Provide the [X, Y] coordinate of the cell's center where the given text is located.  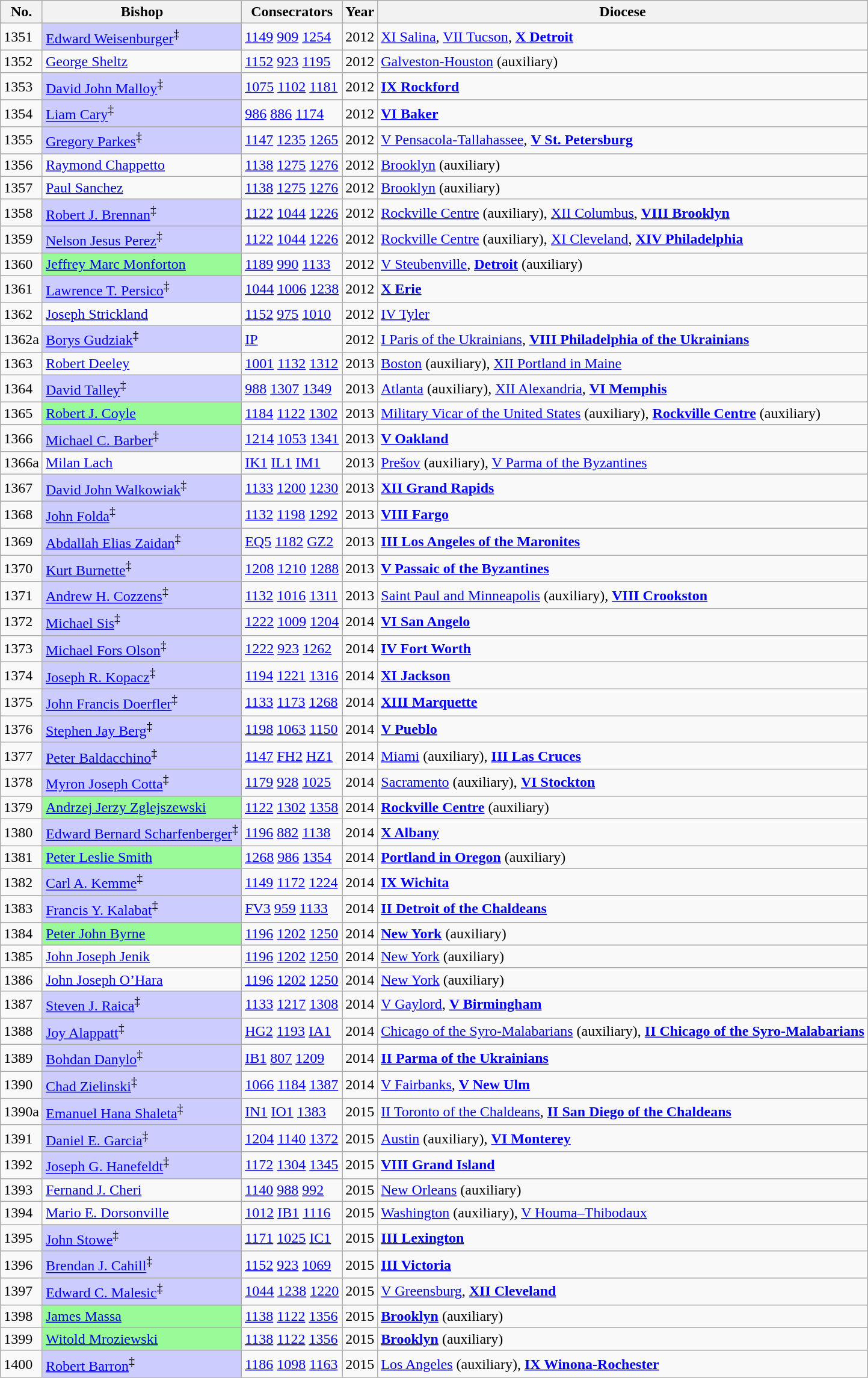
Edward Weisenburger‡ [142, 37]
Robert Deeley [142, 364]
1380 [22, 832]
1133 1200 1230 [292, 488]
1365 [22, 413]
1368 [22, 515]
1189 990 1133 [292, 264]
1194 1221 1316 [292, 676]
Miami (auxiliary), III Las Cruces [623, 755]
Peter Leslie Smith [142, 857]
James Massa [142, 1316]
Washington (auxiliary), V Houma–Thibodaux [623, 1213]
Michael Fors Olson‡ [142, 648]
1363 [22, 364]
1179 928 1025 [292, 783]
1396 [22, 1264]
John Folda‡ [142, 515]
Myron Joseph Cotta‡ [142, 783]
1382 [22, 882]
IV Tyler [623, 314]
John Francis Doerfler‡ [142, 703]
Los Angeles (auxiliary), IX Winona-Rochester [623, 1364]
1400 [22, 1364]
1354 [22, 113]
David John Malloy‡ [142, 87]
1397 [22, 1292]
Peter John Byrne [142, 934]
1184 1122 1302 [292, 413]
1384 [22, 934]
David John Walkowiak‡ [142, 488]
1366 [22, 438]
1385 [22, 956]
II Toronto of the Chaldeans, II San Diego of the Chaldeans [623, 1112]
Military Vicar of the United States (auxiliary), Rockville Centre (auxiliary) [623, 413]
1362 [22, 314]
Milan Lach [142, 463]
1132 1016 1311 [292, 595]
1198 1063 1150 [292, 729]
HG2 1193 IA1 [292, 1031]
Joseph Strickland [142, 314]
Galveston-Houston (auxiliary) [623, 61]
IB1 807 1209 [292, 1059]
John Joseph Jenik [142, 956]
Prešov (auxiliary), V Parma of the Byzantines [623, 463]
1149 1172 1224 [292, 882]
XI Salina, VII Tucson, X Detroit [623, 37]
V Fairbanks, V New Ulm [623, 1085]
1186 1098 1163 [292, 1364]
Gregory Parkes‡ [142, 141]
1390 [22, 1085]
1369 [22, 541]
1372 [22, 622]
1133 1173 1268 [292, 703]
1388 [22, 1031]
Bohdan Danylo‡ [142, 1059]
VIII Grand Island [623, 1166]
Sacramento (auxiliary), VI Stockton [623, 783]
1204 1140 1372 [292, 1138]
1376 [22, 729]
Mario E. Dorsonville [142, 1213]
1386 [22, 979]
1152 923 1195 [292, 61]
1147 1235 1265 [292, 141]
VIII Fargo [623, 515]
1066 1184 1387 [292, 1085]
David Talley‡ [142, 389]
1359 [22, 239]
No. [22, 12]
1366a [22, 463]
1196 882 1138 [292, 832]
Michael C. Barber‡ [142, 438]
1268 986 1354 [292, 857]
II Parma of the Ukrainians [623, 1059]
Jeffrey Marc Monforton [142, 264]
Edward Bernard Scharfenberger‡ [142, 832]
Rockville Centre (auxiliary), XI Cleveland, XIV Philadelphia [623, 239]
Year [360, 12]
III Lexington [623, 1238]
Paul Sanchez [142, 188]
Peter Baldacchino‡ [142, 755]
1214 1053 1341 [292, 438]
1132 1198 1292 [292, 515]
1356 [22, 165]
John Joseph O’Hara [142, 979]
1001 1132 1312 [292, 364]
1351 [22, 37]
Joy Alappatt‡ [142, 1031]
X Erie [623, 289]
Witold Mroziewski [142, 1339]
1075 1102 1181 [292, 87]
Boston (auxiliary), XII Portland in Maine [623, 364]
Andrzej Jerzy Zglejszewski [142, 808]
V Pensacola-Tallahassee, V St. Petersburg [623, 141]
Carl A. Kemme‡ [142, 882]
1383 [22, 909]
Raymond Chappetto [142, 165]
1149 909 1254 [292, 37]
Francis Y. Kalabat‡ [142, 909]
Robert J. Brennan‡ [142, 213]
VI Baker [623, 113]
XI Jackson [623, 676]
1353 [22, 87]
1377 [22, 755]
Edward C. Malesic‡ [142, 1292]
XIII Marquette [623, 703]
Diocese [623, 12]
Emanuel Hana Shaleta‡ [142, 1112]
1222 923 1262 [292, 648]
Rockville Centre (auxiliary), XII Columbus, VIII Brooklyn [623, 213]
1378 [22, 783]
VI San Angelo [623, 622]
1362a [22, 339]
IK1 IL1 IM1 [292, 463]
1375 [22, 703]
Abdallah Elias Zaidan‡ [142, 541]
Saint Paul and Minneapolis (auxiliary), VIII Crookston [623, 595]
II Detroit of the Chaldeans [623, 909]
New Orleans (auxiliary) [623, 1190]
I Paris of the Ukrainians, VIII Philadelphia of the Ukrainians [623, 339]
Joseph G. Hanefeldt‡ [142, 1166]
1381 [22, 857]
1171 1025 IC1 [292, 1238]
1398 [22, 1316]
Bishop [142, 12]
V Pueblo [623, 729]
Rockville Centre (auxiliary) [623, 808]
Austin (auxiliary), VI Monterey [623, 1138]
1393 [22, 1190]
Kurt Burnette‡ [142, 569]
1370 [22, 569]
1379 [22, 808]
1147 FH2 HZ1 [292, 755]
Andrew H. Cozzens‡ [142, 595]
X Albany [623, 832]
1361 [22, 289]
1012 IB1 1116 [292, 1213]
1392 [22, 1166]
1399 [22, 1339]
1044 1238 1220 [292, 1292]
V Greensburg, XII Cleveland [623, 1292]
Steven J. Raica‡ [142, 1004]
1208 1210 1288 [292, 569]
IX Rockford [623, 87]
Stephen Jay Berg‡ [142, 729]
Michael Sis‡ [142, 622]
1140 988 992 [292, 1190]
Daniel E. Garcia‡ [142, 1138]
1394 [22, 1213]
IX Wichita [623, 882]
1364 [22, 389]
1390a [22, 1112]
Chicago of the Syro-Malabarians (auxiliary), II Chicago of the Syro-Malabarians [623, 1031]
III Los Angeles of the Maronites [623, 541]
1358 [22, 213]
IP [292, 339]
1122 1302 1358 [292, 808]
Robert J. Coyle [142, 413]
EQ5 1182 GZ2 [292, 541]
1152 923 1069 [292, 1264]
Fernand J. Cheri [142, 1190]
III Victoria [623, 1264]
1374 [22, 676]
1367 [22, 488]
George Sheltz [142, 61]
Joseph R. Kopacz‡ [142, 676]
V Gaylord, V Birmingham [623, 1004]
1395 [22, 1238]
1172 1304 1345 [292, 1166]
1391 [22, 1138]
986 886 1174 [292, 113]
1133 1217 1308 [292, 1004]
Atlanta (auxiliary), XII Alexandria, VI Memphis [623, 389]
Portland in Oregon (auxiliary) [623, 857]
1387 [22, 1004]
Lawrence T. Persico‡ [142, 289]
1357 [22, 188]
1355 [22, 141]
1222 1009 1204 [292, 622]
Consecrators [292, 12]
1352 [22, 61]
XII Grand Rapids [623, 488]
V Oakland [623, 438]
V Passaic of the Byzantines [623, 569]
Brendan J. Cahill‡ [142, 1264]
1152 975 1010 [292, 314]
Chad Zielinski‡ [142, 1085]
John Stowe‡ [142, 1238]
1373 [22, 648]
Nelson Jesus Perez‡ [142, 239]
FV3 959 1133 [292, 909]
988 1307 1349 [292, 389]
1044 1006 1238 [292, 289]
IV Fort Worth [623, 648]
V Steubenville, Detroit (auxiliary) [623, 264]
Borys Gudziak‡ [142, 339]
Robert Barron‡ [142, 1364]
1371 [22, 595]
Liam Cary‡ [142, 113]
1360 [22, 264]
IN1 IO1 1383 [292, 1112]
1389 [22, 1059]
